Return (X, Y) of the center of cell containing provided text 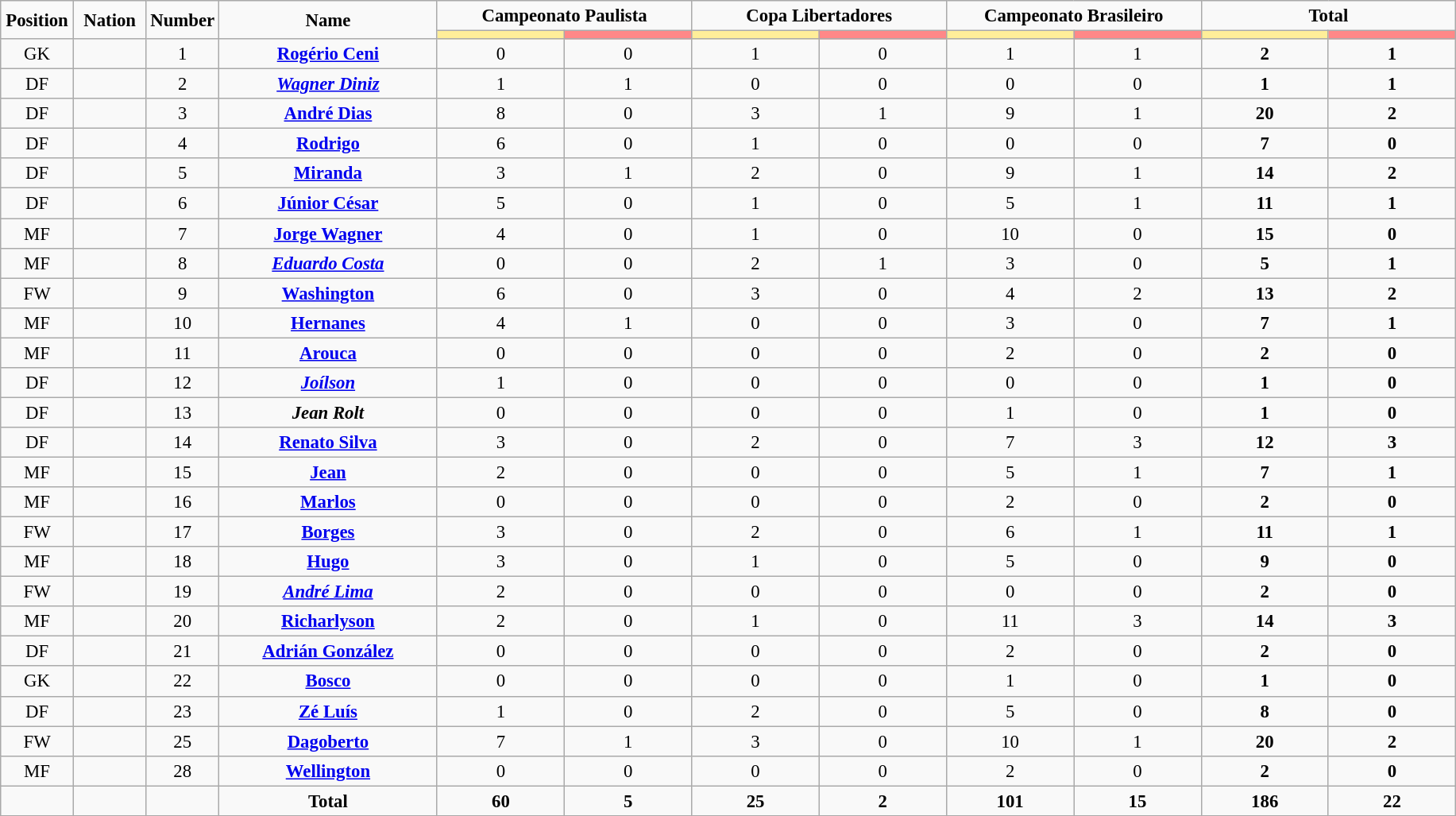
Washington (329, 293)
Wagner Diniz (329, 84)
16 (183, 502)
Jean (329, 472)
Joílson (329, 383)
Copa Libertadores (820, 16)
Júnior César (329, 203)
101 (1010, 801)
Borges (329, 532)
Jean Rolt (329, 412)
Richarlyson (329, 621)
Adrián González (329, 652)
Miranda (329, 174)
Zé Luís (329, 711)
60 (500, 801)
21 (183, 652)
Bosco (329, 682)
Rodrigo (329, 144)
Renato Silva (329, 443)
18 (183, 562)
Hernanes (329, 323)
19 (183, 592)
17 (183, 532)
André Dias (329, 114)
Dagoberto (329, 741)
28 (183, 771)
Jorge Wagner (329, 234)
Campeonato Brasileiro (1074, 16)
Rogério Ceni (329, 54)
Marlos (329, 502)
Position (37, 20)
Campeonato Paulista (564, 16)
Nation (110, 20)
186 (1265, 801)
Hugo (329, 562)
Number (183, 20)
Arouca (329, 353)
23 (183, 711)
Eduardo Costa (329, 263)
André Lima (329, 592)
Wellington (329, 771)
Name (329, 20)
